Identify which cell holds the provided text, then report its [x, y] central coordinate. 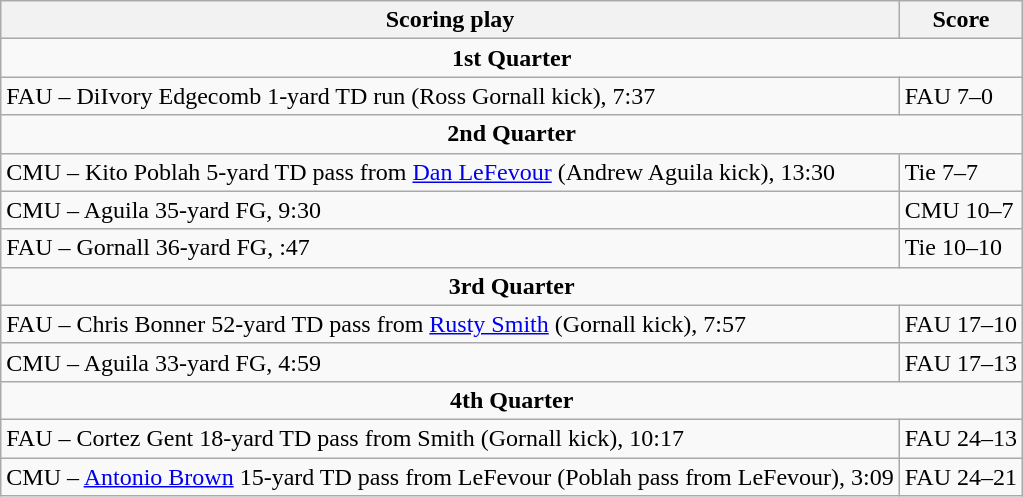
FAU 17–13 [960, 362]
CMU – Aguila 35-yard FG, 9:30 [450, 210]
Tie 10–10 [960, 248]
FAU – DiIvory Edgecomb 1-yard TD run (Ross Gornall kick), 7:37 [450, 96]
3rd Quarter [512, 286]
CMU – Kito Poblah 5-yard TD pass from Dan LeFevour (Andrew Aguila kick), 13:30 [450, 172]
FAU 24–21 [960, 477]
FAU – Cortez Gent 18-yard TD pass from Smith (Gornall kick), 10:17 [450, 438]
FAU – Chris Bonner 52-yard TD pass from Rusty Smith (Gornall kick), 7:57 [450, 324]
1st Quarter [512, 58]
FAU – Gornall 36-yard FG, :47 [450, 248]
2nd Quarter [512, 134]
FAU 17–10 [960, 324]
Score [960, 20]
FAU 24–13 [960, 438]
CMU – Aguila 33-yard FG, 4:59 [450, 362]
4th Quarter [512, 400]
CMU 10–7 [960, 210]
Scoring play [450, 20]
Tie 7–7 [960, 172]
CMU – Antonio Brown 15-yard TD pass from LeFevour (Poblah pass from LeFevour), 3:09 [450, 477]
FAU 7–0 [960, 96]
